Locate the cell with the specified text and output its [x, y] center coordinate. 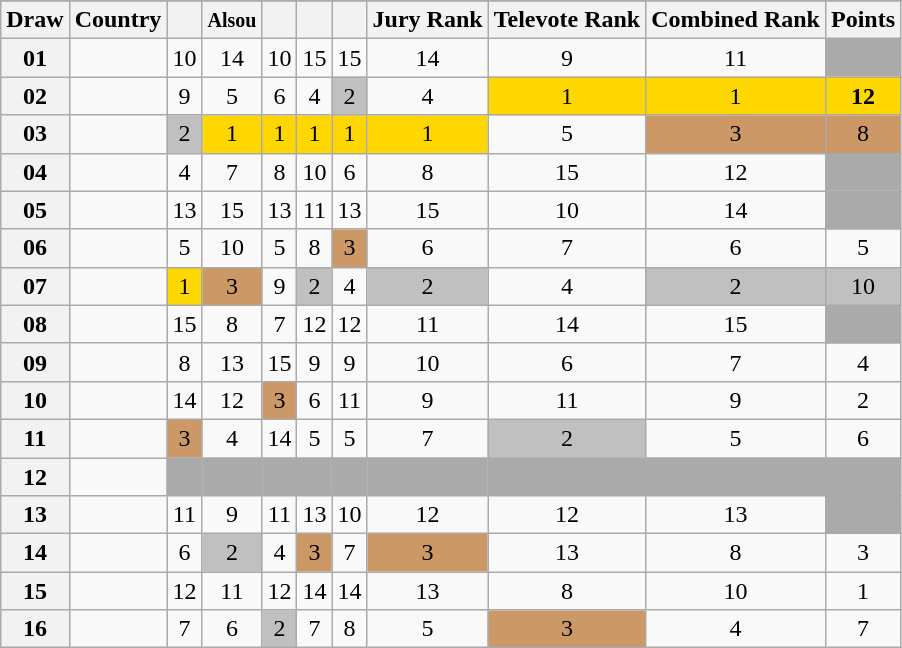
07 [35, 286]
04 [35, 172]
09 [35, 362]
16 [35, 629]
Country [118, 20]
Televote Rank [567, 20]
Points [862, 20]
Jury Rank [428, 20]
Alsou [232, 20]
06 [35, 248]
03 [35, 134]
02 [35, 96]
Draw [35, 20]
01 [35, 58]
05 [35, 210]
08 [35, 324]
Combined Rank [736, 20]
